Scan for the cell matching the given text and deliver its (X, Y) coordinate at center. 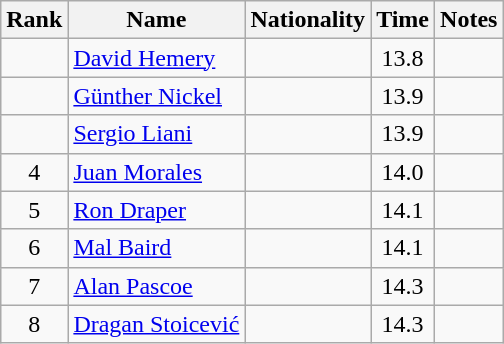
Mal Baird (156, 248)
Günther Nickel (156, 96)
13.8 (403, 58)
Notes (469, 20)
Ron Draper (156, 210)
8 (34, 324)
Rank (34, 20)
Time (403, 20)
4 (34, 172)
Alan Pascoe (156, 286)
Nationality (308, 20)
5 (34, 210)
14.0 (403, 172)
6 (34, 248)
Sergio Liani (156, 134)
7 (34, 286)
Name (156, 20)
Juan Morales (156, 172)
David Hemery (156, 58)
Dragan Stoicević (156, 324)
